Pinpoint the cell where the given text exists, returning its [X, Y] midpoint coordinate. 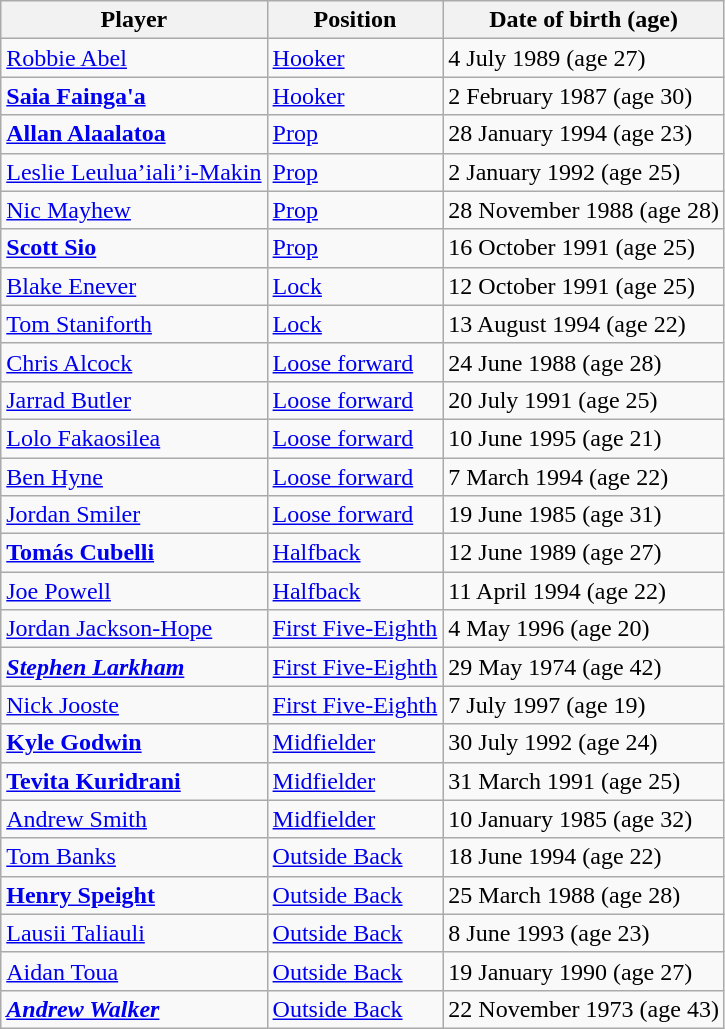
7 March 1994 (age 22) [584, 477]
2 February 1987 (age 30) [584, 96]
Chris Alcock [134, 362]
28 January 1994 (age 23) [584, 134]
13 August 1994 (age 22) [584, 324]
22 November 1973 (age 43) [584, 1009]
Nick Jooste [134, 705]
10 January 1985 (age 32) [584, 819]
30 July 1992 (age 24) [584, 743]
Henry Speight [134, 895]
29 May 1974 (age 42) [584, 667]
2 January 1992 (age 25) [584, 172]
11 April 1994 (age 22) [584, 591]
Aidan Toua [134, 971]
Allan Alaalatoa [134, 134]
Joe Powell [134, 591]
Ben Hyne [134, 477]
Nic Mayhew [134, 210]
Lausii Taliauli [134, 933]
4 May 1996 (age 20) [584, 629]
4 July 1989 (age 27) [584, 58]
Tom Banks [134, 857]
Tomás Cubelli [134, 553]
Robbie Abel [134, 58]
Lolo Fakaosilea [134, 438]
Date of birth (age) [584, 20]
Tom Staniforth [134, 324]
18 June 1994 (age 22) [584, 857]
Jordan Smiler [134, 515]
19 June 1985 (age 31) [584, 515]
Stephen Larkham [134, 667]
Scott Sio [134, 248]
Andrew Smith [134, 819]
Saia Fainga'a [134, 96]
Kyle Godwin [134, 743]
28 November 1988 (age 28) [584, 210]
Position [355, 20]
7 July 1997 (age 19) [584, 705]
31 March 1991 (age 25) [584, 781]
8 June 1993 (age 23) [584, 933]
Jordan Jackson-Hope [134, 629]
Tevita Kuridrani [134, 781]
10 June 1995 (age 21) [584, 438]
16 October 1991 (age 25) [584, 248]
20 July 1991 (age 25) [584, 400]
Jarrad Butler [134, 400]
19 January 1990 (age 27) [584, 971]
Andrew Walker [134, 1009]
Player [134, 20]
12 June 1989 (age 27) [584, 553]
12 October 1991 (age 25) [584, 286]
Leslie Leulua’iali’i-Makin [134, 172]
Blake Enever [134, 286]
24 June 1988 (age 28) [584, 362]
25 March 1988 (age 28) [584, 895]
